Provide the (X, Y) coordinate of the cell's center where the given text is located.  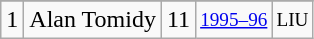
Alan Tomidy (93, 20)
1 (12, 20)
1995–96 (234, 20)
11 (178, 20)
LIU (292, 20)
